Provide the (X, Y) coordinate of the cell's center where the given text is located.  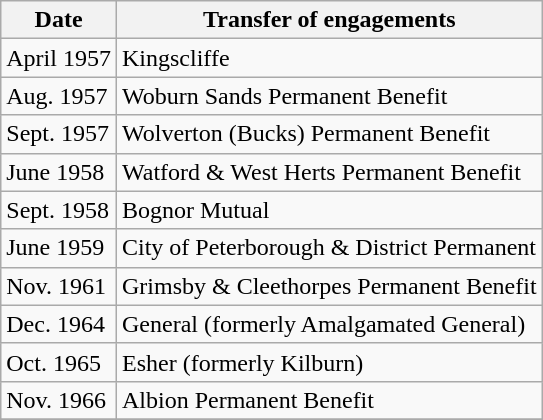
Esher (formerly Kilburn) (329, 362)
Watford & West Herts Permanent Benefit (329, 172)
Albion Permanent Benefit (329, 400)
Kingscliffe (329, 58)
Nov. 1961 (59, 286)
Woburn Sands Permanent Benefit (329, 96)
Transfer of engagements (329, 20)
Dec. 1964 (59, 324)
Wolverton (Bucks) Permanent Benefit (329, 134)
Oct. 1965 (59, 362)
April 1957 (59, 58)
Bognor Mutual (329, 210)
General (formerly Amalgamated General) (329, 324)
Nov. 1966 (59, 400)
Sept. 1957 (59, 134)
June 1958 (59, 172)
Aug. 1957 (59, 96)
Grimsby & Cleethorpes Permanent Benefit (329, 286)
June 1959 (59, 248)
Sept. 1958 (59, 210)
Date (59, 20)
City of Peterborough & District Permanent (329, 248)
